Return (x, y) of the center of cell containing provided text 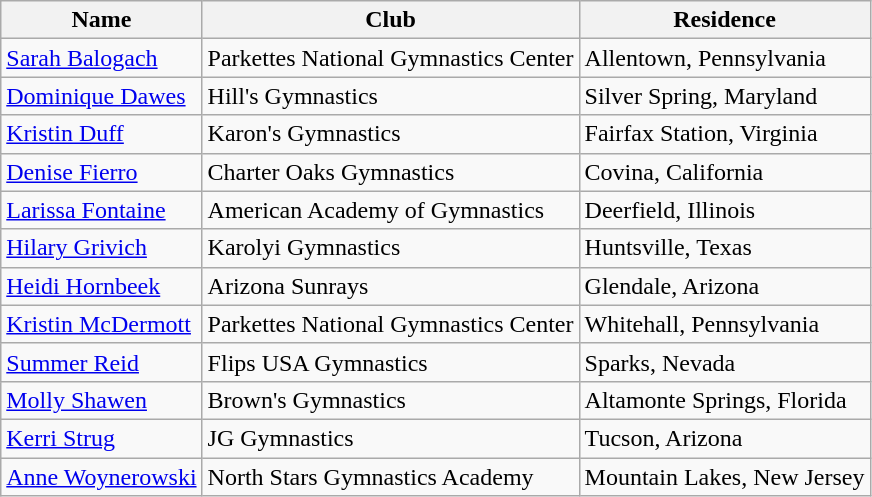
Covina, California (724, 172)
Molly Shawen (102, 400)
Allentown, Pennsylvania (724, 58)
Brown's Gymnastics (390, 400)
Charter Oaks Gymnastics (390, 172)
Club (390, 20)
Summer Reid (102, 362)
Altamonte Springs, Florida (724, 400)
North Stars Gymnastics Academy (390, 477)
Mountain Lakes, New Jersey (724, 477)
Tucson, Arizona (724, 438)
Hill's Gymnastics (390, 96)
Glendale, Arizona (724, 286)
Sparks, Nevada (724, 362)
Hilary Grivich (102, 248)
Larissa Fontaine (102, 210)
Dominique Dawes (102, 96)
Huntsville, Texas (724, 248)
Kristin McDermott (102, 324)
Whitehall, Pennsylvania (724, 324)
Residence (724, 20)
JG Gymnastics (390, 438)
Arizona Sunrays (390, 286)
Name (102, 20)
Sarah Balogach (102, 58)
Anne Woynerowski (102, 477)
Silver Spring, Maryland (724, 96)
Karon's Gymnastics (390, 134)
Deerfield, Illinois (724, 210)
Denise Fierro (102, 172)
Heidi Hornbeek (102, 286)
Fairfax Station, Virginia (724, 134)
American Academy of Gymnastics (390, 210)
Kristin Duff (102, 134)
Flips USA Gymnastics (390, 362)
Kerri Strug (102, 438)
Karolyi Gymnastics (390, 248)
